Output the [x, y] coordinate of the center of the cell containing the given text.  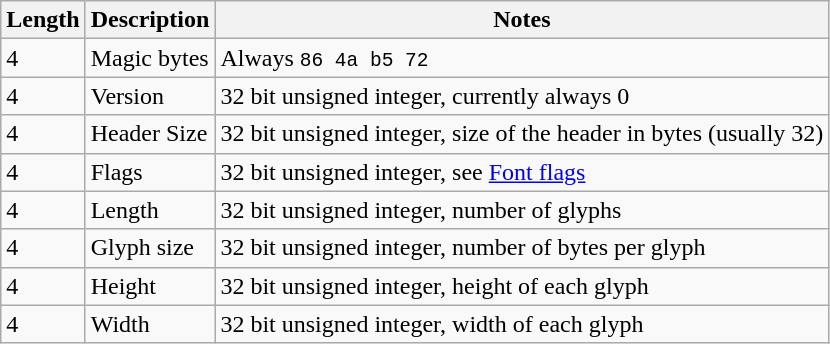
Version [150, 96]
Header Size [150, 134]
Flags [150, 172]
Glyph size [150, 248]
32 bit unsigned integer, number of bytes per glyph [522, 248]
32 bit unsigned integer, currently always 0 [522, 96]
32 bit unsigned integer, number of glyphs [522, 210]
Height [150, 286]
Magic bytes [150, 58]
32 bit unsigned integer, size of the header in bytes (usually 32) [522, 134]
Width [150, 324]
Notes [522, 20]
32 bit unsigned integer, see Font flags [522, 172]
32 bit unsigned integer, width of each glyph [522, 324]
32 bit unsigned integer, height of each glyph [522, 286]
Description [150, 20]
Always 86 4a b5 72 [522, 58]
